Capture the cell that displays the provided text and extract its [X, Y] central coordinate. 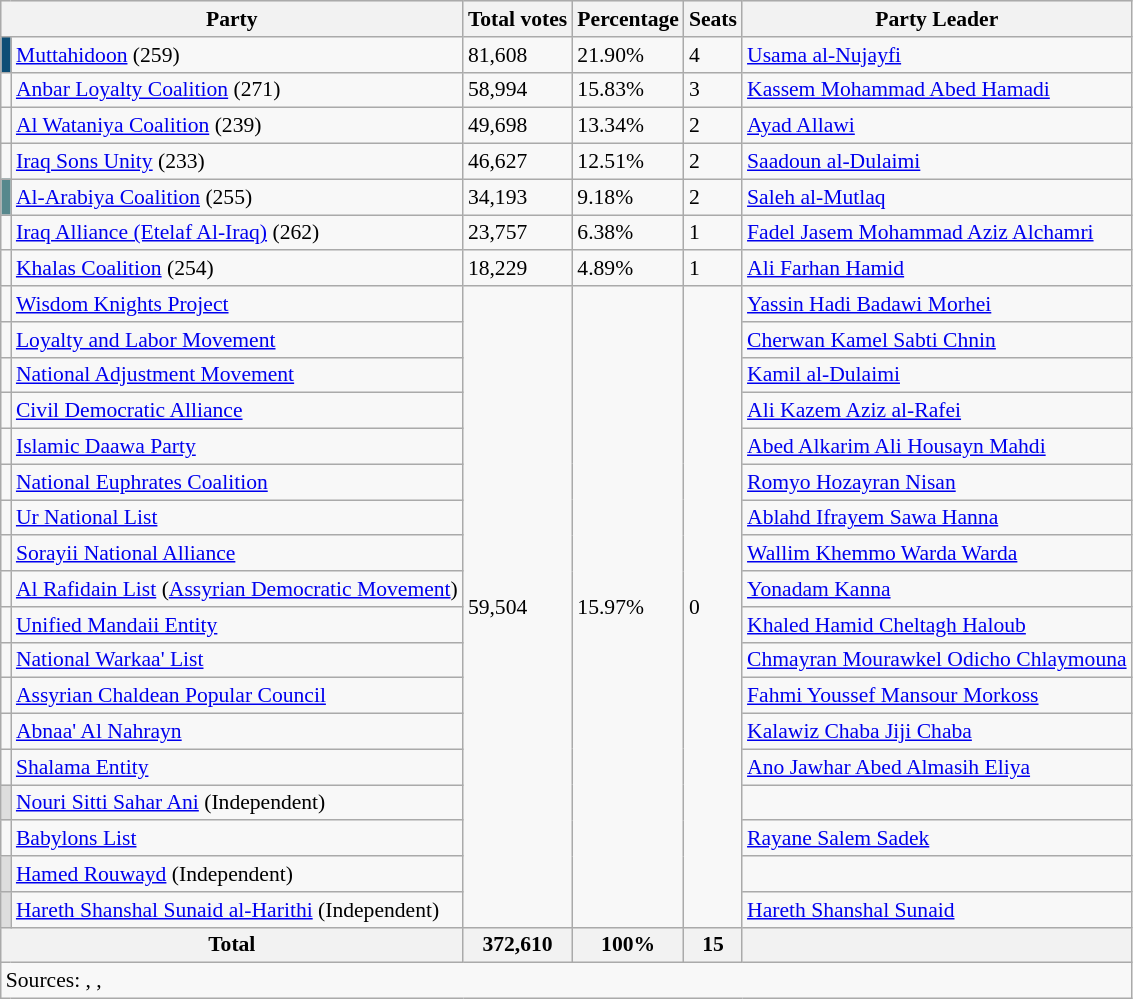
Iraq Alliance (Etelaf Al-Iraq) (262) [237, 233]
46,627 [518, 162]
34,193 [518, 197]
Saadoun al-Dulaimi [937, 162]
National Euphrates Coalition [237, 482]
Ali Farhan Hamid [937, 269]
Loyalty and Labor Movement [237, 340]
Yassin Hadi Badawi Morhei [937, 304]
Ablahd Ifrayem Sawa Hanna [937, 518]
15.83% [628, 90]
Kassem Mohammad Abed Hamadi [937, 90]
Romyo Hozayran Nisan [937, 482]
Abed Alkarim Ali Housayn Mahdi [937, 447]
23,757 [518, 233]
Saleh al-Mutlaq [937, 197]
Al-Arabiya Coalition (255) [237, 197]
Hareth Shanshal Sunaid al-Harithi (Independent) [237, 910]
Fadel Jasem Mohammad Aziz Alchamri [937, 233]
13.34% [628, 126]
15 [713, 945]
Kamil al-Dulaimi [937, 375]
Assyrian Chaldean Popular Council [237, 696]
100% [628, 945]
Sources: , , [566, 981]
Ano Jawhar Abed Almasih Eliya [937, 767]
3 [713, 90]
Babylons List [237, 839]
Usama al-Nujayfi [937, 55]
Anbar Loyalty Coalition (271) [237, 90]
9.18% [628, 197]
81,608 [518, 55]
Yonadam Kanna [937, 589]
Islamic Daawa Party [237, 447]
Unified Mandaii Entity [237, 625]
Ali Kazem Aziz al-Rafei [937, 411]
Khaled Hamid Cheltagh Haloub [937, 625]
Iraq Sons Unity (233) [237, 162]
Wallim Khemmo Warda Warda [937, 554]
Shalama Entity [237, 767]
Cherwan Kamel Sabti Chnin [937, 340]
58,994 [518, 90]
Al Rafidain List (Assyrian Democratic Movement) [237, 589]
Sorayii National Alliance [237, 554]
18,229 [518, 269]
0 [713, 606]
372,610 [518, 945]
Muttahidoon (259) [237, 55]
Civil Democratic Alliance [237, 411]
Al Wataniya Coalition (239) [237, 126]
Rayane Salem Sadek [937, 839]
Total [232, 945]
Chmayran Mourawkel Odicho Chlaymouna [937, 660]
Abnaa' Al Nahrayn [237, 732]
Total votes [518, 19]
National Warkaa' List [237, 660]
Nouri Sitti Sahar Ani (Independent) [237, 803]
4.89% [628, 269]
21.90% [628, 55]
Khalas Coalition (254) [237, 269]
Wisdom Knights Project [237, 304]
Fahmi Youssef Mansour Morkoss [937, 696]
6.38% [628, 233]
59,504 [518, 606]
49,698 [518, 126]
Party Leader [937, 19]
Hamed Rouwayd (Independent) [237, 874]
Party [232, 19]
Seats [713, 19]
National Adjustment Movement [237, 375]
4 [713, 55]
15.97% [628, 606]
Ur National List [237, 518]
Percentage [628, 19]
Hareth Shanshal Sunaid [937, 910]
12.51% [628, 162]
Kalawiz Chaba Jiji Chaba [937, 732]
Ayad Allawi [937, 126]
